Return the [X, Y] coordinate for the center point of the cell that contains the specified text.  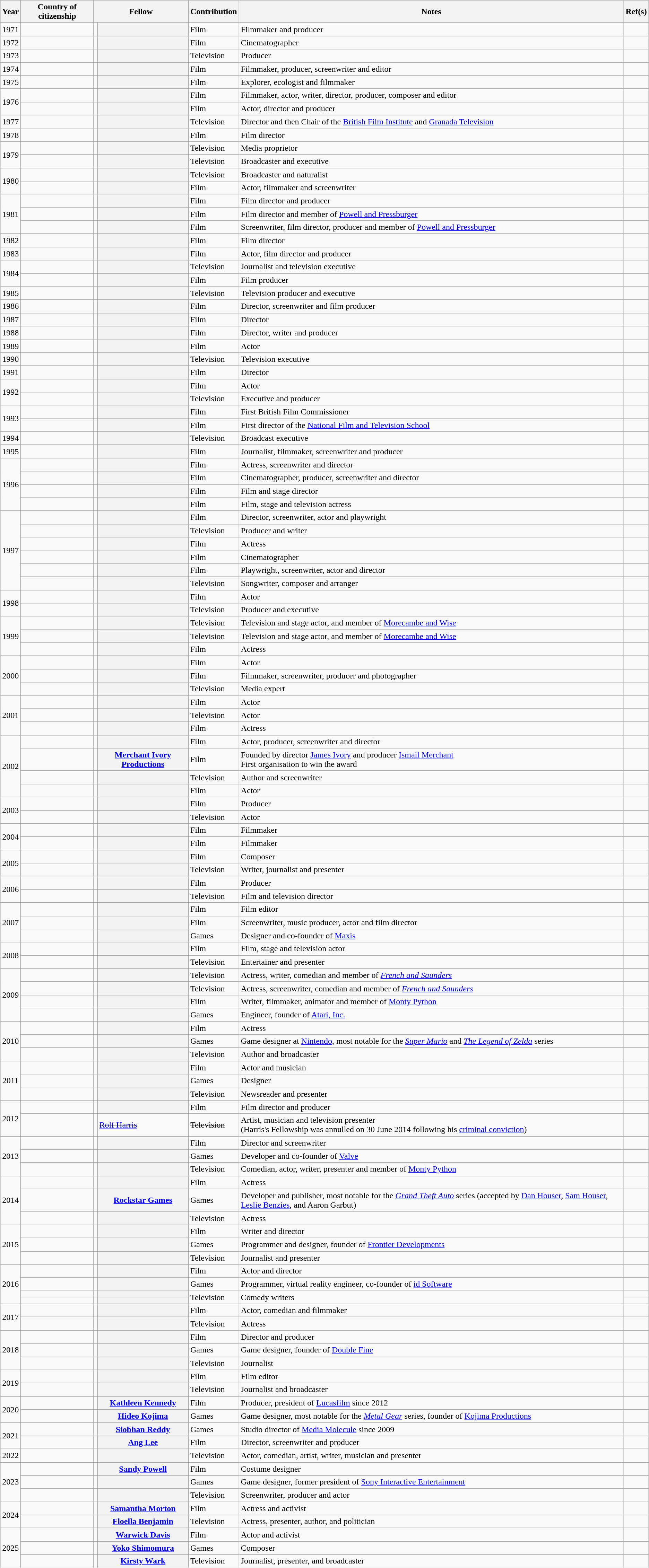
Siobhan Reddy [143, 1429]
Songwriter, composer and arranger [431, 583]
2015 [10, 1244]
Floella Benjamin [143, 1522]
Broadcaster and executive [431, 161]
Comedy writers [431, 1297]
Screenwriter, music producer, actor and film director [431, 922]
Actor, comedian, artist, writer, musician and presenter [431, 1455]
Developer and co-founder of Valve [431, 1156]
1977 [10, 122]
Journalist and television executive [431, 267]
Actor, comedian and filmmaker [431, 1311]
1976 [10, 102]
Producer, president of Lucasfilm since 2012 [431, 1403]
Designer and co-founder of Maxis [431, 936]
Author and broadcaster [431, 1054]
Playwright, screenwriter, actor and director [431, 570]
Game designer, founder of Double Fine [431, 1350]
2006 [10, 890]
Actress, presenter, author, and politician [431, 1522]
2021 [10, 1436]
2014 [10, 1200]
Film, stage and television actress [431, 504]
Game designer at Nintendo, most notable for the Super Mario and The Legend of Zelda series [431, 1041]
1974 [10, 69]
Director, writer and producer [431, 333]
Explorer, ecologist and filmmaker [431, 82]
2024 [10, 1515]
Actor and activist [431, 1535]
Actor and musician [431, 1068]
Year [10, 12]
Broadcaster and naturalist [431, 174]
Broadcast executive [431, 438]
Designer [431, 1081]
Studio director of Media Molecule since 2009 [431, 1429]
Comedian, actor, writer, presenter and member of Monty Python [431, 1169]
Film producer [431, 280]
Kathleen Kennedy [143, 1403]
1972 [10, 43]
2016 [10, 1284]
2009 [10, 995]
First British Film Commissioner [431, 412]
2020 [10, 1409]
Media proprietor [431, 148]
1992 [10, 392]
1989 [10, 346]
Hideo Kojima [143, 1416]
1984 [10, 273]
1987 [10, 319]
2010 [10, 1041]
1971 [10, 29]
Actor, director and producer [431, 108]
Engineer, founder of Atari, Inc. [431, 1015]
Game designer, most notable for the Metal Gear series, founder of Kojima Productions [431, 1416]
1993 [10, 419]
Filmmaker, actor, writer, director, producer, composer and editor [431, 95]
Rolf Harris [143, 1125]
1975 [10, 82]
2018 [10, 1350]
1982 [10, 240]
1983 [10, 254]
Author and screenwriter [431, 777]
1988 [10, 333]
Contribution [214, 12]
Founded by director James Ivory and producer Ismail Merchant First organisation to win the award [431, 760]
2003 [10, 810]
Director, screenwriter and film producer [431, 306]
1996 [10, 484]
Developer and publisher, most notable for the Grand Theft Auto series (accepted by Dan Houser, Sam Houser, Leslie Benzies, and Aaron Garbut) [431, 1200]
Filmmaker and producer [431, 29]
1998 [10, 603]
Director and then Chair of the British Film Institute and Granada Television [431, 122]
Rockstar Games [143, 1200]
Ang Lee [143, 1442]
2007 [10, 922]
Actress, screenwriter, comedian and member of French and Saunders [431, 988]
Artist, musician and television presenter (Harris's Fellowship was annulled on 30 June 2014 following his criminal conviction) [431, 1125]
Notes [431, 12]
1980 [10, 181]
Yoko Shimomura [143, 1548]
Filmmaker, screenwriter, producer and photographer [431, 676]
2022 [10, 1455]
1981 [10, 214]
2011 [10, 1081]
Newsreader and presenter [431, 1094]
Actress, writer, comedian and member of French and Saunders [431, 975]
2004 [10, 837]
Television executive [431, 359]
2025 [10, 1548]
Ref(s) [636, 12]
Writer, filmmaker, animator and member of Monty Python [431, 1001]
Actress, screenwriter and director [431, 465]
Media expert [431, 689]
Actor, film director and producer [431, 254]
1973 [10, 56]
1995 [10, 452]
Costume designer [431, 1469]
2000 [10, 676]
1978 [10, 135]
Filmmaker, producer, screenwriter and editor [431, 69]
Writer, journalist and presenter [431, 870]
Producer and writer [431, 531]
Actor, filmmaker and screenwriter [431, 188]
Kirsty Wark [143, 1561]
1986 [10, 306]
1990 [10, 359]
Director, screenwriter, actor and playwright [431, 517]
Film, stage and television actor [431, 949]
1991 [10, 372]
1994 [10, 438]
Director, screenwriter and producer [431, 1442]
Merchant Ivory Productions [143, 760]
2019 [10, 1383]
Cinematographer, producer, screenwriter and director [431, 478]
First director of the National Film and Television School [431, 425]
2023 [10, 1482]
1979 [10, 155]
2002 [10, 766]
Director and producer [431, 1337]
1999 [10, 636]
Samantha Morton [143, 1508]
Journalist [431, 1363]
Screenwriter, producer and actor [431, 1495]
Film director and member of Powell and Pressburger [431, 214]
Journalist and presenter [431, 1258]
Journalist, filmmaker, screenwriter and producer [431, 452]
Director and screenwriter [431, 1143]
1985 [10, 293]
Journalist and broadcaster [431, 1390]
1997 [10, 550]
Actress and activist [431, 1508]
Game designer, former president of Sony Interactive Entertainment [431, 1482]
Fellow [141, 12]
Actor, producer, screenwriter and director [431, 742]
Executive and producer [431, 399]
Entertainer and presenter [431, 962]
Sandy Powell [143, 1469]
Programmer and designer, founder of Frontier Developments [431, 1244]
2017 [10, 1317]
Producer and executive [431, 610]
Film and television director [431, 896]
2001 [10, 715]
2008 [10, 955]
Film and stage director [431, 491]
Warwick Davis [143, 1535]
Journalist, presenter, and broadcaster [431, 1561]
Programmer, virtual reality engineer, co-founder of id Software [431, 1284]
Television producer and executive [431, 293]
2013 [10, 1156]
Actor and director [431, 1271]
2012 [10, 1119]
Screenwriter, film director, producer and member of Powell and Pressburger [431, 227]
Country of citizenship [57, 12]
Writer and director [431, 1231]
2005 [10, 863]
